Pinpoint the cell where the given text exists, returning its [x, y] midpoint coordinate. 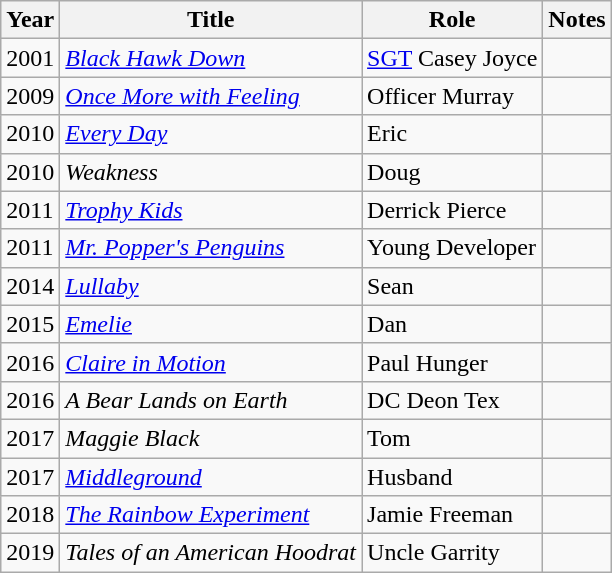
Sean [452, 286]
Every Day [211, 134]
Weakness [211, 172]
Husband [452, 477]
2014 [30, 286]
Claire in Motion [211, 362]
Officer Murray [452, 96]
A Bear Lands on Earth [211, 400]
Emelie [211, 324]
Once More with Feeling [211, 96]
Role [452, 20]
Tom [452, 438]
Dan [452, 324]
The Rainbow Experiment [211, 515]
Eric [452, 134]
Doug [452, 172]
Lullaby [211, 286]
Black Hawk Down [211, 58]
Young Developer [452, 248]
Trophy Kids [211, 210]
Jamie Freeman [452, 515]
Derrick Pierce [452, 210]
2001 [30, 58]
2009 [30, 96]
Title [211, 20]
2015 [30, 324]
Maggie Black [211, 438]
Mr. Popper's Penguins [211, 248]
Tales of an American Hoodrat [211, 553]
Paul Hunger [452, 362]
Uncle Garrity [452, 553]
2018 [30, 515]
DC Deon Tex [452, 400]
Year [30, 20]
Notes [577, 20]
SGT Casey Joyce [452, 58]
Middleground [211, 477]
2019 [30, 553]
